Extract the [x, y] coordinate from the center of the cell holding the provided text.  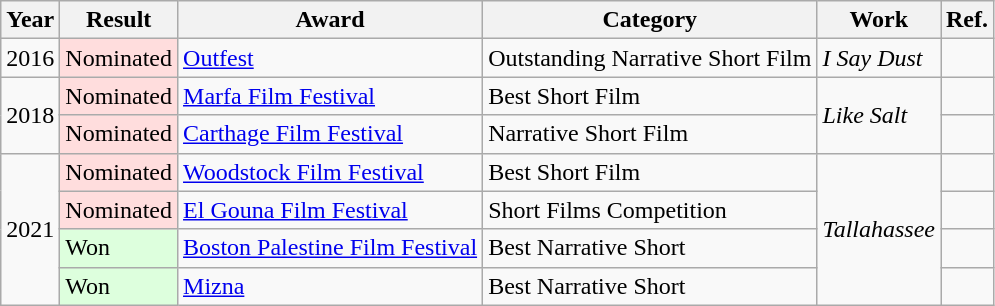
Marfa Film Festival [330, 96]
Woodstock Film Festival [330, 172]
Narrative Short Film [650, 134]
2016 [30, 58]
I Say Dust [879, 58]
Short Films Competition [650, 210]
Outstanding Narrative Short Film [650, 58]
Carthage Film Festival [330, 134]
Work [879, 20]
Mizna [330, 286]
Result [119, 20]
2021 [30, 229]
Boston Palestine Film Festival [330, 248]
Tallahassee [879, 229]
Award [330, 20]
2018 [30, 115]
Outfest [330, 58]
Like Salt [879, 115]
Year [30, 20]
Ref. [966, 20]
El Gouna Film Festival [330, 210]
Category [650, 20]
